Search for the cell housing the specified text and yield its (x, y) center coordinate. 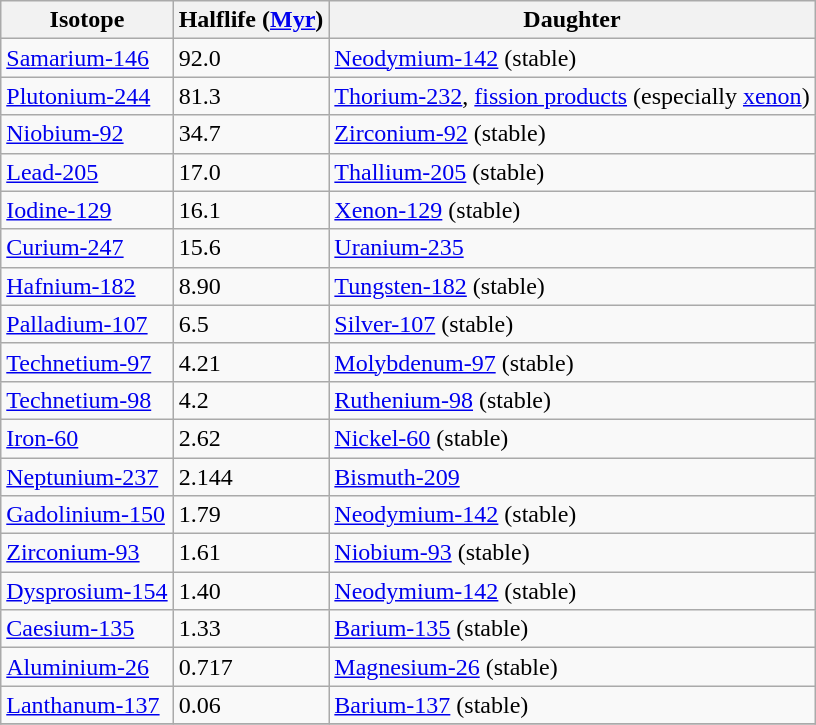
Iron-60 (87, 438)
Plutonium-244 (87, 96)
Uranium-235 (572, 248)
Lead-205 (87, 172)
Samarium-146 (87, 58)
Curium-247 (87, 248)
34.7 (251, 134)
Palladium-107 (87, 324)
Hafnium-182 (87, 286)
8.90 (251, 286)
Barium-137 (stable) (572, 705)
Lanthanum-137 (87, 705)
Ruthenium-98 (stable) (572, 400)
Iodine-129 (87, 210)
4.21 (251, 362)
2.144 (251, 477)
0.06 (251, 705)
1.33 (251, 629)
Dysprosium-154 (87, 591)
Isotope (87, 20)
Technetium-98 (87, 400)
Halflife (Myr) (251, 20)
0.717 (251, 667)
1.79 (251, 515)
Bismuth-209 (572, 477)
Aluminium-26 (87, 667)
Gadolinium-150 (87, 515)
Niobium-92 (87, 134)
1.40 (251, 591)
1.61 (251, 553)
2.62 (251, 438)
4.2 (251, 400)
Barium-135 (stable) (572, 629)
81.3 (251, 96)
16.1 (251, 210)
Xenon-129 (stable) (572, 210)
Magnesium-26 (stable) (572, 667)
15.6 (251, 248)
Nickel-60 (stable) (572, 438)
6.5 (251, 324)
Molybdenum-97 (stable) (572, 362)
Thorium-232, fission products (especially xenon) (572, 96)
Technetium-97 (87, 362)
Zirconium-93 (87, 553)
Thallium-205 (stable) (572, 172)
Tungsten-182 (stable) (572, 286)
Silver-107 (stable) (572, 324)
Caesium-135 (87, 629)
Neptunium-237 (87, 477)
92.0 (251, 58)
Daughter (572, 20)
Niobium-93 (stable) (572, 553)
17.0 (251, 172)
Zirconium-92 (stable) (572, 134)
